Return the [X, Y] coordinate for the center point of the cell that contains the specified text.  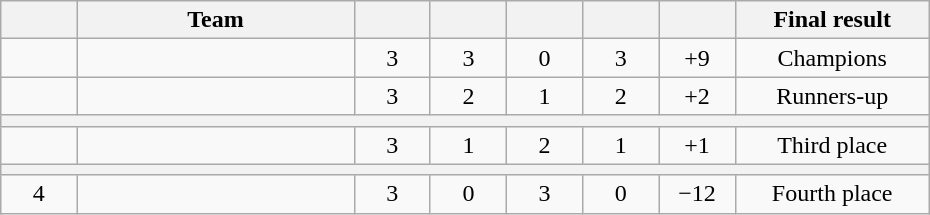
Runners-up [832, 96]
4 [39, 194]
+9 [697, 58]
+1 [697, 145]
Champions [832, 58]
−12 [697, 194]
Fourth place [832, 194]
Third place [832, 145]
Team [216, 20]
Final result [832, 20]
+2 [697, 96]
